Pinpoint the cell where the given text exists, returning its [x, y] midpoint coordinate. 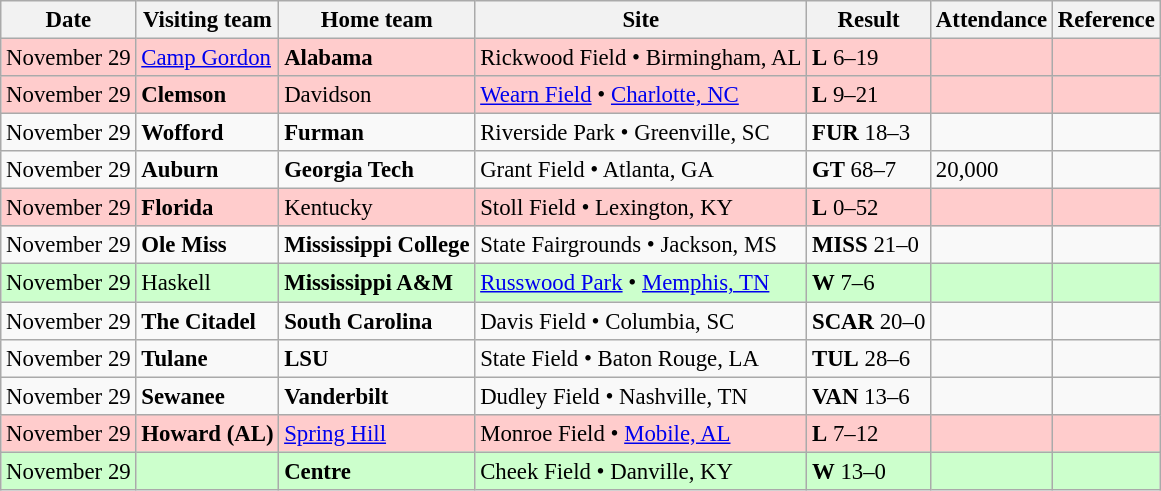
L 7–12 [869, 433]
TUL 28–6 [869, 358]
Davis Field • Columbia, SC [641, 321]
Davidson [377, 95]
Alabama [377, 58]
Stoll Field • Lexington, KY [641, 208]
Florida [208, 208]
Centre [377, 471]
L 6–19 [869, 58]
Vanderbilt [377, 396]
L 0–52 [869, 208]
Dudley Field • Nashville, TN [641, 396]
Mississippi College [377, 245]
MISS 21–0 [869, 245]
State Field • Baton Rouge, LA [641, 358]
Wearn Field • Charlotte, NC [641, 95]
L 9–21 [869, 95]
Tulane [208, 358]
Reference [1107, 20]
GT 68–7 [869, 170]
LSU [377, 358]
Sewanee [208, 396]
Grant Field • Atlanta, GA [641, 170]
Ole Miss [208, 245]
VAN 13–6 [869, 396]
Site [641, 20]
Howard (AL) [208, 433]
W 7–6 [869, 283]
Mississippi A&M [377, 283]
Result [869, 20]
State Fairgrounds • Jackson, MS [641, 245]
Auburn [208, 170]
Attendance [992, 20]
Visiting team [208, 20]
Wofford [208, 133]
20,000 [992, 170]
Camp Gordon [208, 58]
FUR 18–3 [869, 133]
Cheek Field • Danville, KY [641, 471]
Georgia Tech [377, 170]
Monroe Field • Mobile, AL [641, 433]
Furman [377, 133]
Rickwood Field • Birmingham, AL [641, 58]
The Citadel [208, 321]
Kentucky [377, 208]
Date [68, 20]
SCAR 20–0 [869, 321]
Clemson [208, 95]
W 13–0 [869, 471]
Riverside Park • Greenville, SC [641, 133]
South Carolina [377, 321]
Spring Hill [377, 433]
Home team [377, 20]
Haskell [208, 283]
Russwood Park • Memphis, TN [641, 283]
